Provide the (x, y) coordinate of the cell's center where the given text is located.  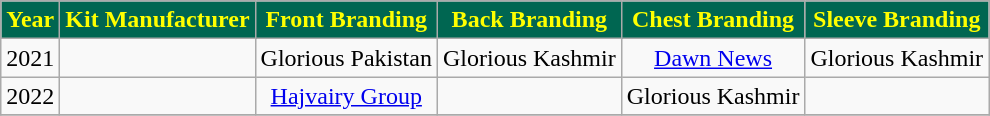
Front Branding (346, 20)
2022 (30, 96)
Sleeve Branding (897, 20)
Chest Branding (713, 20)
Dawn News (713, 58)
Hajvairy Group (346, 96)
Year (30, 20)
Back Branding (529, 20)
Kit Manufacturer (158, 20)
2021 (30, 58)
Glorious Pakistan (346, 58)
